Locate the cell with the specified text and output its (x, y) center coordinate. 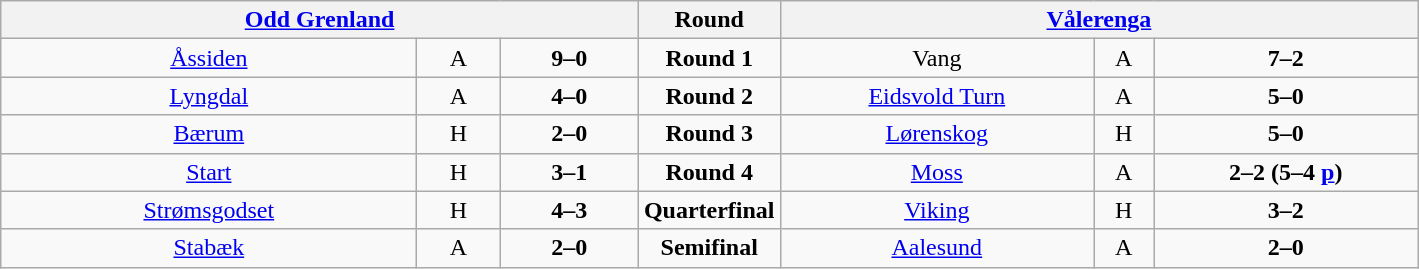
3–1 (569, 172)
Round 4 (709, 172)
Bærum (209, 134)
Vålerenga (1099, 20)
4–0 (569, 96)
9–0 (569, 58)
Round 3 (709, 134)
Stabæk (209, 248)
Start (209, 172)
7–2 (1286, 58)
Aalesund (936, 248)
Lørenskog (936, 134)
Eidsvold Turn (936, 96)
Round 2 (709, 96)
Quarterfinal (709, 210)
Round 1 (709, 58)
4–3 (569, 210)
3–2 (1286, 210)
Odd Grenland (320, 20)
Semifinal (709, 248)
Vang (936, 58)
Strømsgodset (209, 210)
Round (709, 20)
Åssiden (209, 58)
2–2 (5–4 p) (1286, 172)
Viking (936, 210)
Lyngdal (209, 96)
Moss (936, 172)
